From the cell containing the given text, extract its center point as [X, Y] coordinate. 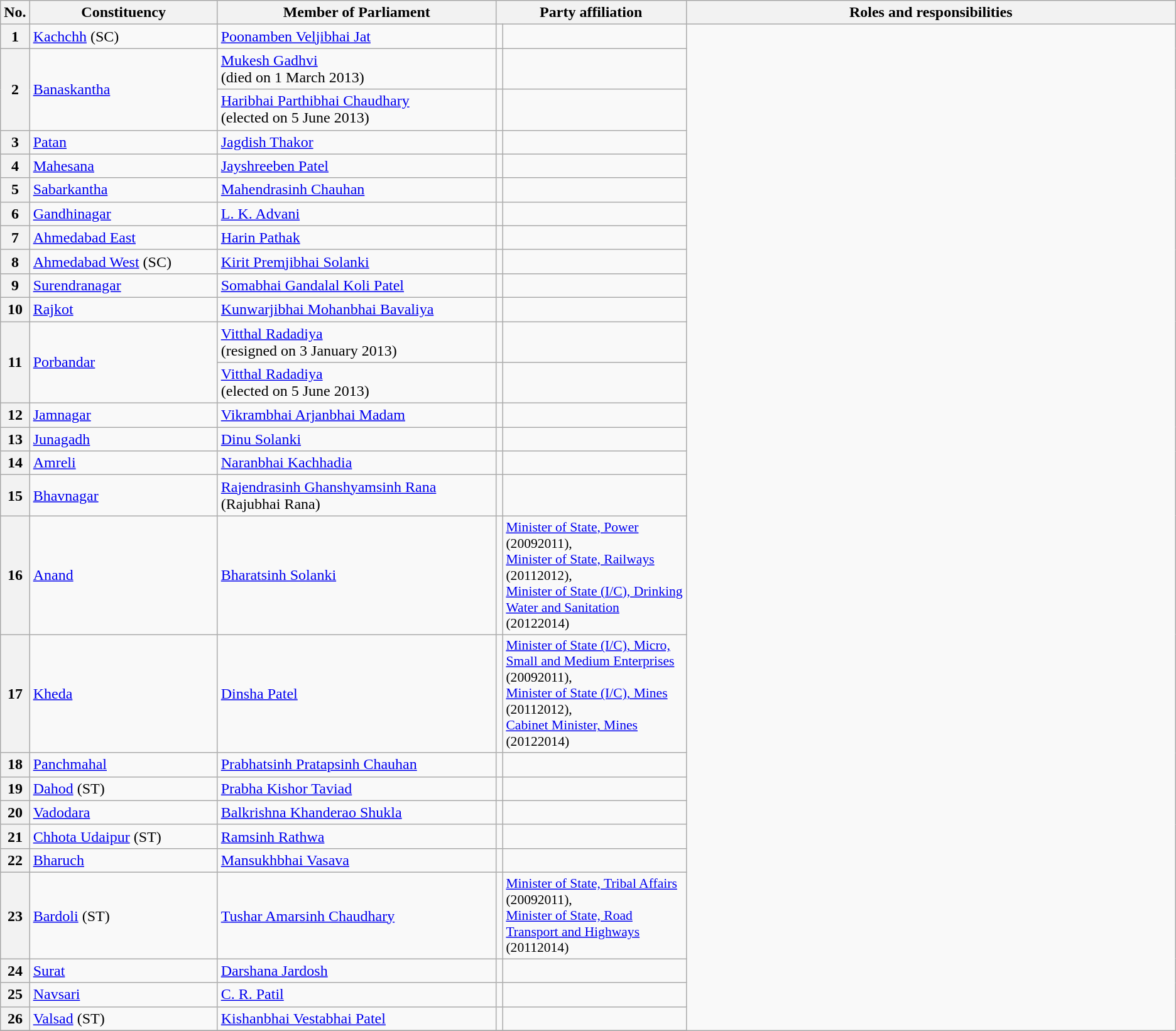
No. [15, 13]
15 [15, 495]
16 [15, 576]
26 [15, 1018]
Ramsinh Rathwa [357, 836]
Banaskantha [123, 89]
14 [15, 463]
Vitthal Radadiya(elected on 5 June 2013) [357, 383]
6 [15, 214]
Mahesana [123, 166]
Dahod (ST) [123, 788]
Panchmahal [123, 765]
Mukesh Gadhvi(died on 1 March 2013) [357, 69]
17 [15, 694]
Jayshreeben Patel [357, 166]
Bharuch [123, 860]
Gandhinagar [123, 214]
Haribhai Parthibhai Chaudhary(elected on 5 June 2013) [357, 109]
1 [15, 36]
Mahendrasinh Chauhan [357, 190]
12 [15, 415]
Junagadh [123, 439]
Dinsha Patel [357, 694]
Darshana Jardosh [357, 971]
Roles and responsibilities [931, 13]
Anand [123, 576]
Kachchh (SC) [123, 36]
11 [15, 363]
21 [15, 836]
Navsari [123, 995]
Constituency [123, 13]
Kishanbhai Vestabhai Patel [357, 1018]
Jamnagar [123, 415]
Sabarkantha [123, 190]
Kirit Premjibhai Solanki [357, 261]
Ahmedabad West (SC) [123, 261]
L. K. Advani [357, 214]
Valsad (ST) [123, 1018]
19 [15, 788]
Vikrambhai Arjanbhai Madam [357, 415]
9 [15, 285]
Ahmedabad East [123, 237]
20 [15, 812]
Somabhai Gandalal Koli Patel [357, 285]
Bardoli (ST) [123, 915]
Rajendrasinh Ghanshyamsinh Rana (Rajubhai Rana) [357, 495]
Party affiliation [591, 13]
Bharatsinh Solanki [357, 576]
Rajkot [123, 309]
Jagdish Thakor [357, 142]
Amreli [123, 463]
Poonamben Veljibhai Jat [357, 36]
24 [15, 971]
Prabha Kishor Taviad [357, 788]
Balkrishna Khanderao Shukla [357, 812]
5 [15, 190]
2 [15, 89]
Kheda [123, 694]
23 [15, 915]
Porbandar [123, 363]
Vadodara [123, 812]
7 [15, 237]
Minister of State, Tribal Affairs (20092011),Minister of State, Road Transport and Highways (20112014) [594, 915]
Prabhatsinh Pratapsinh Chauhan [357, 765]
Harin Pathak [357, 237]
3 [15, 142]
Patan [123, 142]
C. R. Patil [357, 995]
Dinu Solanki [357, 439]
Chhota Udaipur (ST) [123, 836]
22 [15, 860]
Minister of State, Power (20092011),Minister of State, Railways (20112012),Minister of State (I/C), Drinking Water and Sanitation (20122014) [594, 576]
13 [15, 439]
Naranbhai Kachhadia [357, 463]
18 [15, 765]
Surendranagar [123, 285]
Bhavnagar [123, 495]
Kunwarjibhai Mohanbhai Bavaliya [357, 309]
Member of Parliament [357, 13]
25 [15, 995]
Vitthal Radadiya(resigned on 3 January 2013) [357, 342]
Surat [123, 971]
4 [15, 166]
Minister of State (I/C), Micro, Small and Medium Enterprises (20092011),Minister of State (I/C), Mines (20112012),Cabinet Minister, Mines (20122014) [594, 694]
10 [15, 309]
8 [15, 261]
Tushar Amarsinh Chaudhary [357, 915]
Mansukhbhai Vasava [357, 860]
